Search for the cell housing the specified text and yield its [X, Y] center coordinate. 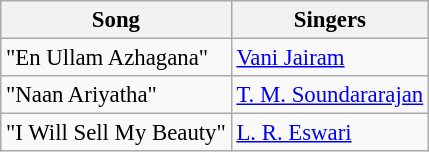
Vani Jairam [330, 58]
Singers [330, 20]
T. M. Soundararajan [330, 95]
"En Ullam Azhagana" [116, 58]
Song [116, 20]
"Naan Ariyatha" [116, 95]
L. R. Eswari [330, 133]
"I Will Sell My Beauty" [116, 133]
